Identify which cell holds the provided text, then report its (x, y) central coordinate. 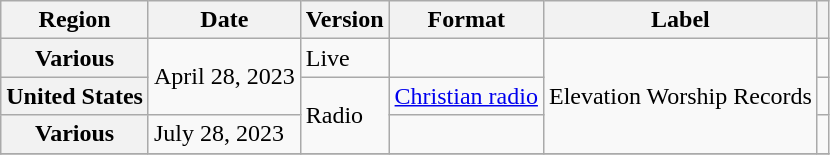
Date (224, 20)
Format (466, 20)
Region (75, 20)
Elevation Worship Records (680, 96)
United States (75, 96)
Version (344, 20)
Christian radio (466, 96)
April 28, 2023 (224, 77)
Label (680, 20)
Radio (344, 115)
July 28, 2023 (224, 134)
Live (344, 58)
